Extract the (x, y) coordinate from the center of the cell holding the provided text.  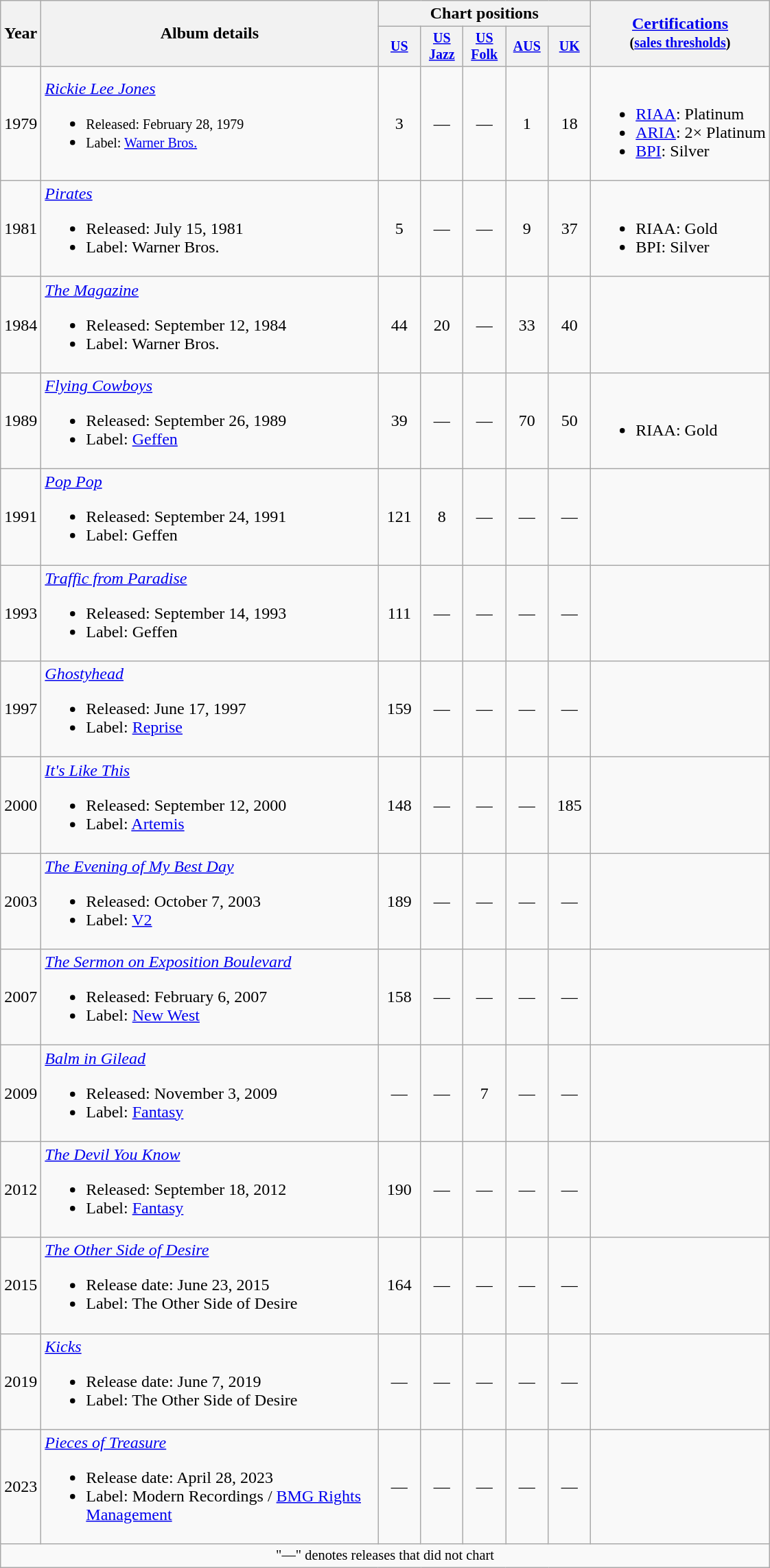
1984 (21, 324)
RIAA: Gold (681, 420)
RIAA: GoldBPI: Silver (681, 228)
UK (570, 47)
190 (399, 1189)
The Devil You KnowReleased: September 18, 2012Label: Fantasy (210, 1189)
158 (399, 997)
1997 (21, 709)
2019 (21, 1381)
PiratesReleased: July 15, 1981Label: Warner Bros. (210, 228)
33 (527, 324)
9 (527, 228)
USFolk (485, 47)
1981 (21, 228)
5 (399, 228)
148 (399, 805)
Chart positions (485, 14)
2012 (21, 1189)
1979 (21, 123)
The Other Side of DesireRelease date: June 23, 2015Label: The Other Side of Desire (210, 1285)
50 (570, 420)
44 (399, 324)
Certifications(sales thresholds) (681, 34)
164 (399, 1285)
Flying CowboysReleased: September 26, 1989Label: Geffen (210, 420)
KicksRelease date: June 7, 2019Label: The Other Side of Desire (210, 1381)
70 (527, 420)
2003 (21, 901)
2007 (21, 997)
1993 (21, 613)
RIAA: PlatinumARIA: 2× PlatinumBPI: Silver (681, 123)
1991 (21, 517)
39 (399, 420)
8 (442, 517)
USJazz (442, 47)
1989 (21, 420)
US (399, 47)
121 (399, 517)
Traffic from ParadiseReleased: September 14, 1993Label: Geffen (210, 613)
Year (21, 34)
7 (485, 1093)
20 (442, 324)
The MagazineReleased: September 12, 1984Label: Warner Bros. (210, 324)
Album details (210, 34)
AUS (527, 47)
The Sermon on Exposition BoulevardReleased: February 6, 2007Label: New West (210, 997)
Balm in GileadReleased: November 3, 2009Label: Fantasy (210, 1093)
"—" denotes releases that did not chart (386, 1556)
It's Like ThisReleased: September 12, 2000Label: Artemis (210, 805)
Pop PopReleased: September 24, 1991Label: Geffen (210, 517)
Pieces of TreasureRelease date: April 28, 2023Label: Modern Recordings / BMG Rights Management (210, 1487)
40 (570, 324)
3 (399, 123)
The Evening of My Best DayReleased: October 7, 2003Label: V2 (210, 901)
Rickie Lee JonesReleased: February 28, 1979Label: Warner Bros. (210, 123)
2023 (21, 1487)
111 (399, 613)
2015 (21, 1285)
2009 (21, 1093)
1 (527, 123)
18 (570, 123)
189 (399, 901)
GhostyheadReleased: June 17, 1997Label: Reprise (210, 709)
159 (399, 709)
185 (570, 805)
37 (570, 228)
2000 (21, 805)
